Find where the given text appears and provide that cell's center as [X, Y] coordinate. 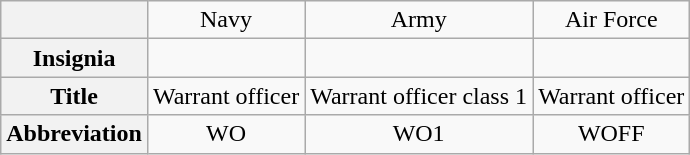
Title [74, 96]
Warrant officer class 1 [419, 96]
Abbreviation [74, 134]
Army [419, 20]
WO1 [419, 134]
WOFF [612, 134]
Air Force [612, 20]
WO [226, 134]
Navy [226, 20]
Insignia [74, 58]
